Determine the [X, Y] coordinate at the center of the cell enclosing the given text.  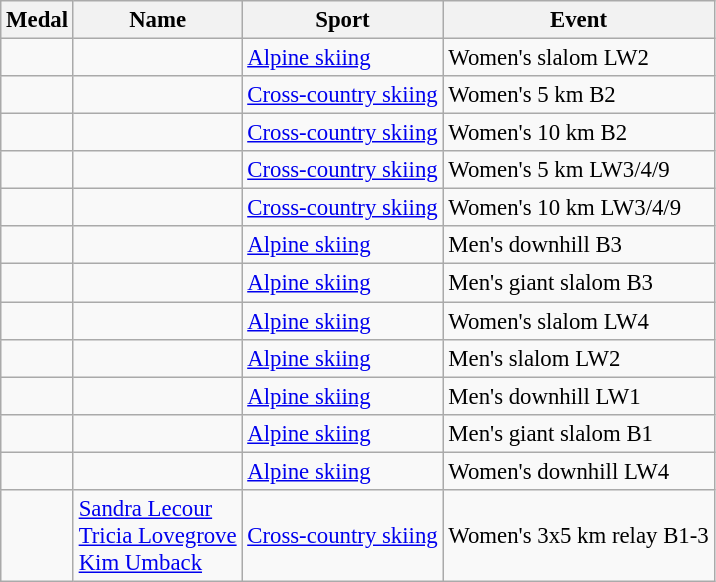
Women's 10 km LW3/4/9 [578, 208]
Women's 3x5 km relay B1-3 [578, 536]
Women's 5 km B2 [578, 95]
Men's giant slalom B1 [578, 433]
Men's downhill B3 [578, 245]
Name [158, 20]
Event [578, 20]
Medal [38, 20]
Men's giant slalom B3 [578, 283]
Women's 5 km LW3/4/9 [578, 170]
Women's 10 km B2 [578, 133]
Women's slalom LW2 [578, 58]
Men's downhill LW1 [578, 396]
Women's downhill LW4 [578, 471]
Sport [342, 20]
Men's slalom LW2 [578, 358]
Sandra LecourTricia LovegroveKim Umback [158, 536]
Women's slalom LW4 [578, 321]
